Search for the cell housing the specified text and yield its [X, Y] center coordinate. 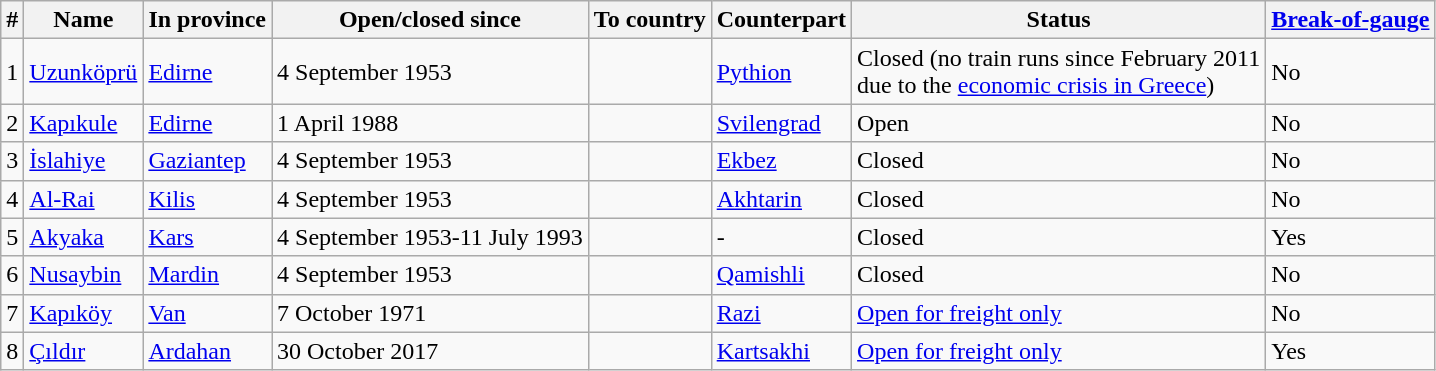
5 [12, 237]
İslahiye [84, 161]
To country [650, 20]
Name [84, 20]
Mardin [208, 275]
Ardahan [208, 351]
In province [208, 20]
8 [12, 351]
Open/closed since [430, 20]
6 [12, 275]
Kapıköy [84, 313]
30 October 2017 [430, 351]
Gaziantep [208, 161]
Razi [781, 313]
Open [1059, 123]
2 [12, 123]
Van [208, 313]
Status [1059, 20]
Counterpart [781, 20]
4 September 1953-11 July 1993 [430, 237]
Break-of-gauge [1350, 20]
Uzunköprü [84, 72]
Çıldır [84, 351]
4 [12, 199]
Akyaka [84, 237]
1 April 1988 [430, 123]
- [781, 237]
Nusaybin [84, 275]
Pythion [781, 72]
Al-Rai [84, 199]
Ekbez [781, 161]
Svilengrad [781, 123]
Kapıkule [84, 123]
1 [12, 72]
Kilis [208, 199]
Closed (no train runs since February 2011due to the economic crisis in Greece) [1059, 72]
7 [12, 313]
Akhtarin [781, 199]
Kartsakhi [781, 351]
# [12, 20]
Qamishli [781, 275]
3 [12, 161]
7 October 1971 [430, 313]
Kars [208, 237]
